Extract the (x, y) coordinate from the center of the cell holding the provided text.  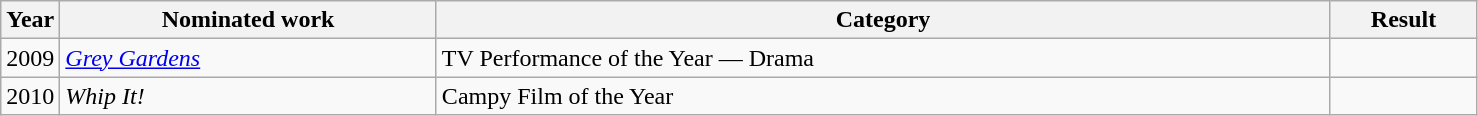
Campy Film of the Year (882, 96)
Nominated work (248, 20)
Grey Gardens (248, 58)
2010 (30, 96)
Year (30, 20)
Whip It! (248, 96)
TV Performance of the Year — Drama (882, 58)
2009 (30, 58)
Category (882, 20)
Result (1404, 20)
